Provide the [x, y] coordinate of the cell's center where the given text is located.  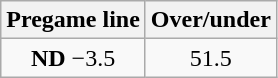
Pregame line [74, 20]
51.5 [210, 58]
ND −3.5 [74, 58]
Over/under [210, 20]
